Scan for the cell matching the given text and deliver its [X, Y] coordinate at center. 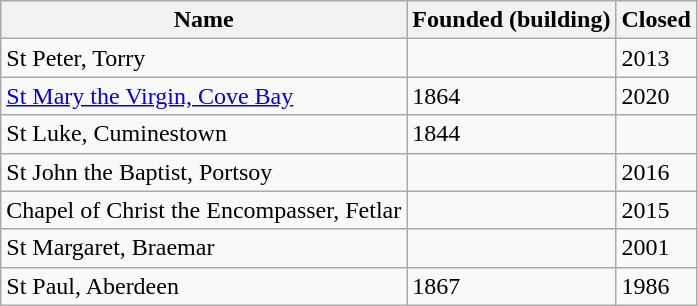
St Peter, Torry [204, 58]
Closed [656, 20]
Name [204, 20]
2013 [656, 58]
Founded (building) [512, 20]
1864 [512, 96]
2015 [656, 210]
1867 [512, 286]
Chapel of Christ the Encompasser, Fetlar [204, 210]
St Mary the Virgin, Cove Bay [204, 96]
1986 [656, 286]
2001 [656, 248]
2020 [656, 96]
2016 [656, 172]
St Luke, Cuminestown [204, 134]
St John the Baptist, Portsoy [204, 172]
St Margaret, Braemar [204, 248]
1844 [512, 134]
St Paul, Aberdeen [204, 286]
